Determine the [x, y] coordinate at the center of the cell enclosing the given text.  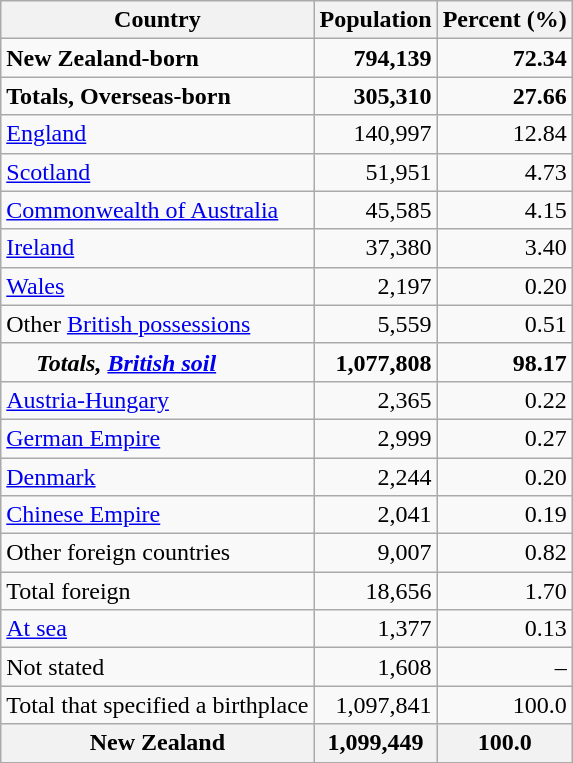
1,608 [376, 667]
Country [158, 20]
At sea [158, 629]
72.34 [504, 58]
1,099,449 [376, 743]
5,559 [376, 324]
0.27 [504, 438]
Totals, British soil [158, 362]
Other foreign countries [158, 553]
0.19 [504, 515]
0.13 [504, 629]
Totals, Overseas-born [158, 96]
12.84 [504, 134]
1,377 [376, 629]
0.51 [504, 324]
4.73 [504, 172]
– [504, 667]
305,310 [376, 96]
Chinese Empire [158, 515]
1,097,841 [376, 705]
3.40 [504, 248]
0.82 [504, 553]
Wales [158, 286]
140,997 [376, 134]
Percent (%) [504, 20]
51,951 [376, 172]
794,139 [376, 58]
2,365 [376, 400]
2,041 [376, 515]
4.15 [504, 210]
New Zealand-born [158, 58]
Not stated [158, 667]
Commonwealth of Australia [158, 210]
Ireland [158, 248]
1,077,808 [376, 362]
England [158, 134]
1.70 [504, 591]
18,656 [376, 591]
Total that specified a birthplace [158, 705]
2,999 [376, 438]
45,585 [376, 210]
German Empire [158, 438]
Austria-Hungary [158, 400]
Population [376, 20]
New Zealand [158, 743]
Denmark [158, 477]
Other British possessions [158, 324]
Total foreign [158, 591]
37,380 [376, 248]
2,244 [376, 477]
Scotland [158, 172]
27.66 [504, 96]
0.22 [504, 400]
9,007 [376, 553]
2,197 [376, 286]
98.17 [504, 362]
